Provide the (x, y) coordinate of the cell's center where the given text is located.  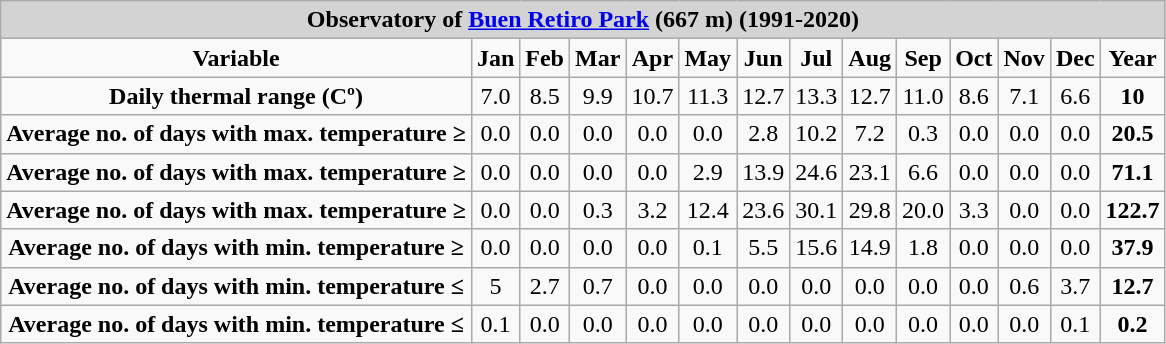
24.6 (816, 172)
10.7 (652, 96)
Nov (1024, 58)
11.3 (708, 96)
15.6 (816, 248)
5 (495, 286)
20.5 (1132, 134)
Mar (598, 58)
Year (1132, 58)
13.9 (764, 172)
Jun (764, 58)
9.9 (598, 96)
3.2 (652, 210)
122.7 (1132, 210)
Daily thermal range (Cº) (236, 96)
71.1 (1132, 172)
0.7 (598, 286)
0.2 (1132, 324)
Jan (495, 58)
3.7 (1075, 286)
13.3 (816, 96)
23.1 (870, 172)
2.7 (545, 286)
29.8 (870, 210)
12.4 (708, 210)
2.9 (708, 172)
14.9 (870, 248)
2.8 (764, 134)
11.0 (924, 96)
Feb (545, 58)
Jul (816, 58)
Sep (924, 58)
7.0 (495, 96)
5.5 (764, 248)
23.6 (764, 210)
May (708, 58)
7.2 (870, 134)
30.1 (816, 210)
10 (1132, 96)
Observatory of Buen Retiro Park (667 m) (1991-2020) (583, 20)
0.6 (1024, 286)
37.9 (1132, 248)
8.6 (974, 96)
Variable (236, 58)
1.8 (924, 248)
Oct (974, 58)
Aug (870, 58)
10.2 (816, 134)
Apr (652, 58)
Average no. of days with min. temperature ≥ (236, 248)
Dec (1075, 58)
3.3 (974, 210)
20.0 (924, 210)
7.1 (1024, 96)
8.5 (545, 96)
